Locate the cell with the specified text and output its (x, y) center coordinate. 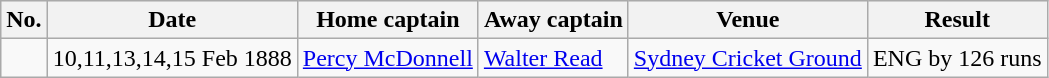
Result (957, 20)
Date (172, 20)
ENG by 126 runs (957, 58)
Sydney Cricket Ground (748, 58)
Away captain (553, 20)
Home captain (388, 20)
No. (24, 20)
Percy McDonnell (388, 58)
Walter Read (553, 58)
10,11,13,14,15 Feb 1888 (172, 58)
Venue (748, 20)
